Detect which cell encompasses the target text, then output its [X, Y] center coordinate. 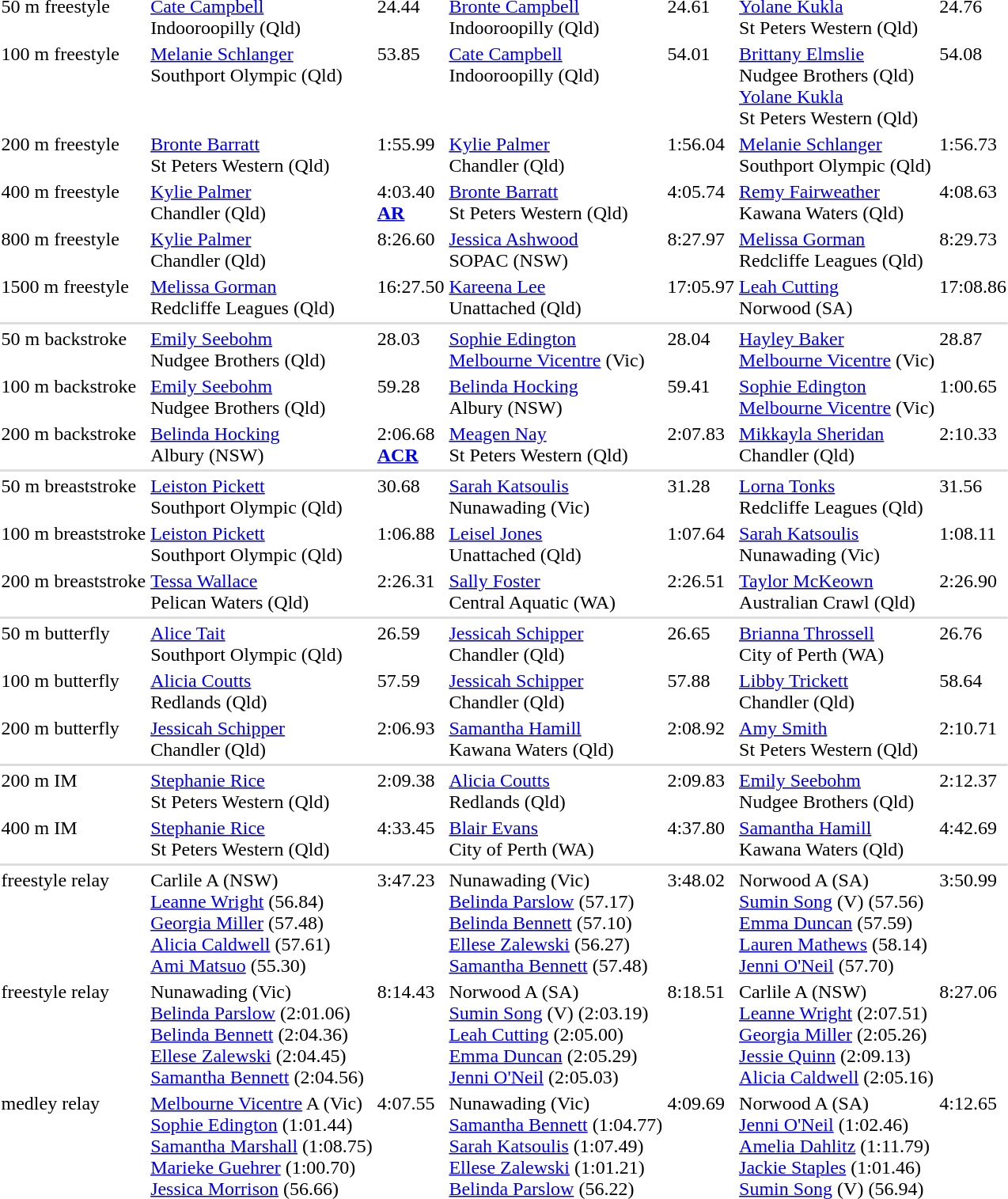
53.85 [411, 85]
Nunawading (Vic)Belinda Parslow (2:01.06)Belinda Bennett (2:04.36)Ellese Zalewski (2:04.45)Samantha Bennett (2:04.56) [262, 1034]
1:55.99 [411, 155]
57.88 [701, 692]
8:18.51 [701, 1034]
3:47.23 [411, 923]
Alice TaitSouthport Olympic (Qld) [262, 644]
2:10.33 [973, 445]
200 m butterfly [74, 739]
200 m backstroke [74, 445]
59.41 [701, 397]
8:27.06 [973, 1034]
2:26.31 [411, 592]
Libby TrickettChandler (Qld) [837, 692]
2:12.37 [973, 791]
1:00.65 [973, 397]
1:56.04 [701, 155]
Carlile A (NSW)Leanne Wright (2:07.51)Georgia Miller (2:05.26)Jessie Quinn (2:09.13)Alicia Caldwell (2:05.16) [837, 1034]
200 m breaststroke [74, 592]
Hayley BakerMelbourne Vicentre (Vic) [837, 350]
54.01 [701, 85]
8:14.43 [411, 1034]
Amy SmithSt Peters Western (Qld) [837, 739]
Nunawading (Vic)Belinda Parslow (57.17)Belinda Bennett (57.10)Ellese Zalewski (56.27)Samantha Bennett (57.48) [555, 923]
50 m butterfly [74, 644]
1:08.11 [973, 544]
58.64 [973, 692]
2:09.83 [701, 791]
4:33.45 [411, 839]
2:07.83 [701, 445]
1500 m freestyle [74, 298]
2:26.51 [701, 592]
Brittany ElmslieNudgee Brothers (Qld)Yolane KuklaSt Peters Western (Qld) [837, 85]
100 m backstroke [74, 397]
8:27.97 [701, 250]
2:06.93 [411, 739]
100 m butterfly [74, 692]
200 m freestyle [74, 155]
Taylor McKeownAustralian Crawl (Qld) [837, 592]
Remy FairweatherKawana Waters (Qld) [837, 203]
Kareena LeeUnattached (Qld) [555, 298]
50 m breaststroke [74, 497]
4:08.63 [973, 203]
57.59 [411, 692]
Sally FosterCentral Aquatic (WA) [555, 592]
1:56.73 [973, 155]
1:06.88 [411, 544]
59.28 [411, 397]
4:03.40AR [411, 203]
400 m IM [74, 839]
30.68 [411, 497]
Mikkayla SheridanChandler (Qld) [837, 445]
Brianna ThrossellCity of Perth (WA) [837, 644]
Leisel JonesUnattached (Qld) [555, 544]
50 m backstroke [74, 350]
31.28 [701, 497]
17:05.97 [701, 298]
26.76 [973, 644]
2:26.90 [973, 592]
28.87 [973, 350]
2:09.38 [411, 791]
2:08.92 [701, 739]
400 m freestyle [74, 203]
100 m freestyle [74, 85]
54.08 [973, 85]
17:08.86 [973, 298]
Tessa WallacePelican Waters (Qld) [262, 592]
2:10.71 [973, 739]
3:48.02 [701, 923]
4:42.69 [973, 839]
8:29.73 [973, 250]
100 m breaststroke [74, 544]
Blair EvansCity of Perth (WA) [555, 839]
800 m freestyle [74, 250]
Norwood A (SA)Sumin Song (V) (2:03.19)Leah Cutting (2:05.00)Emma Duncan (2:05.29)Jenni O'Neil (2:05.03) [555, 1034]
200 m IM [74, 791]
26.59 [411, 644]
1:07.64 [701, 544]
4:05.74 [701, 203]
Lorna TonksRedcliffe Leagues (Qld) [837, 497]
28.04 [701, 350]
31.56 [973, 497]
26.65 [701, 644]
8:26.60 [411, 250]
3:50.99 [973, 923]
Cate CampbellIndooroopilly (Qld) [555, 85]
Jessica AshwoodSOPAC (NSW) [555, 250]
Norwood A (SA)Sumin Song (V) (57.56)Emma Duncan (57.59)Lauren Mathews (58.14)Jenni O'Neil (57.70) [837, 923]
Carlile A (NSW)Leanne Wright (56.84)Georgia Miller (57.48)Alicia Caldwell (57.61)Ami Matsuo (55.30) [262, 923]
16:27.50 [411, 298]
Meagen NaySt Peters Western (Qld) [555, 445]
28.03 [411, 350]
2:06.68ACR [411, 445]
4:37.80 [701, 839]
Leah CuttingNorwood (SA) [837, 298]
